Search for the cell housing the specified text and yield its [x, y] center coordinate. 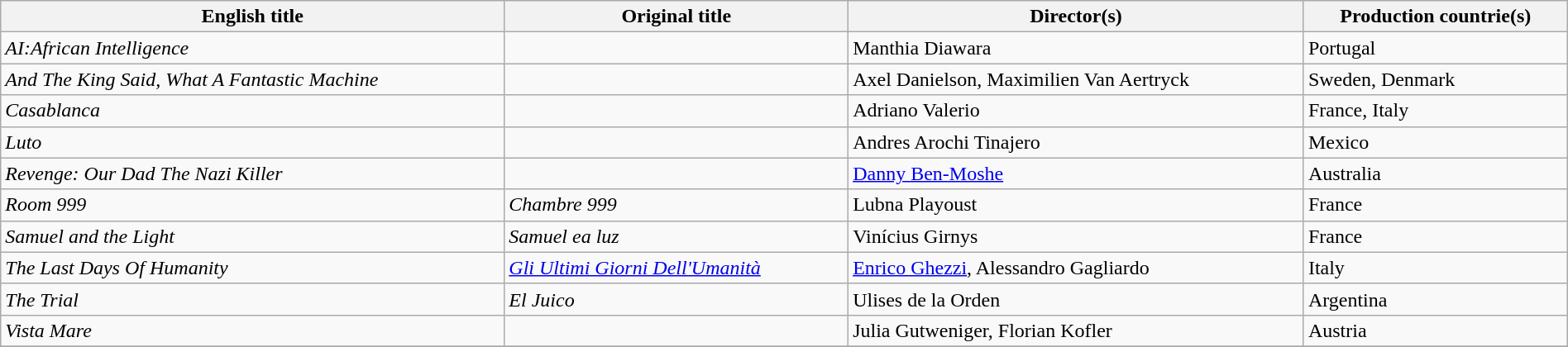
Gli Ultimi Giorni Dell'Umanità [676, 268]
Sweden, Denmark [1436, 79]
And The King Said, What A Fantastic Machine [253, 79]
AI:African Intelligence [253, 48]
El Juico [676, 299]
Enrico Ghezzi, Alessandro Gagliardo [1077, 268]
Vista Mare [253, 330]
Vinícius Girnys [1077, 236]
Director(s) [1077, 17]
Samuel ea luz [676, 236]
Ulises de la Orden [1077, 299]
Luto [253, 142]
Adriano Valerio [1077, 111]
France, Italy [1436, 111]
Austria [1436, 330]
Argentina [1436, 299]
Production countrie(s) [1436, 17]
Andres Arochi Tinajero [1077, 142]
Portugal [1436, 48]
Lubna Playoust [1077, 205]
Mexico [1436, 142]
Italy [1436, 268]
Casablanca [253, 111]
Julia Gutweniger, Florian Kofler [1077, 330]
The Trial [253, 299]
Danny Ben-Moshe [1077, 173]
Manthia Diawara [1077, 48]
Revenge: Our Dad The Nazi Killer [253, 173]
Chambre 999 [676, 205]
Room 999 [253, 205]
English title [253, 17]
Samuel and the Light [253, 236]
Axel Danielson, Maximilien Van Aertryck [1077, 79]
Original title [676, 17]
The Last Days Of Humanity [253, 268]
Australia [1436, 173]
